Extract the (X, Y) coordinate from the center of the cell holding the provided text.  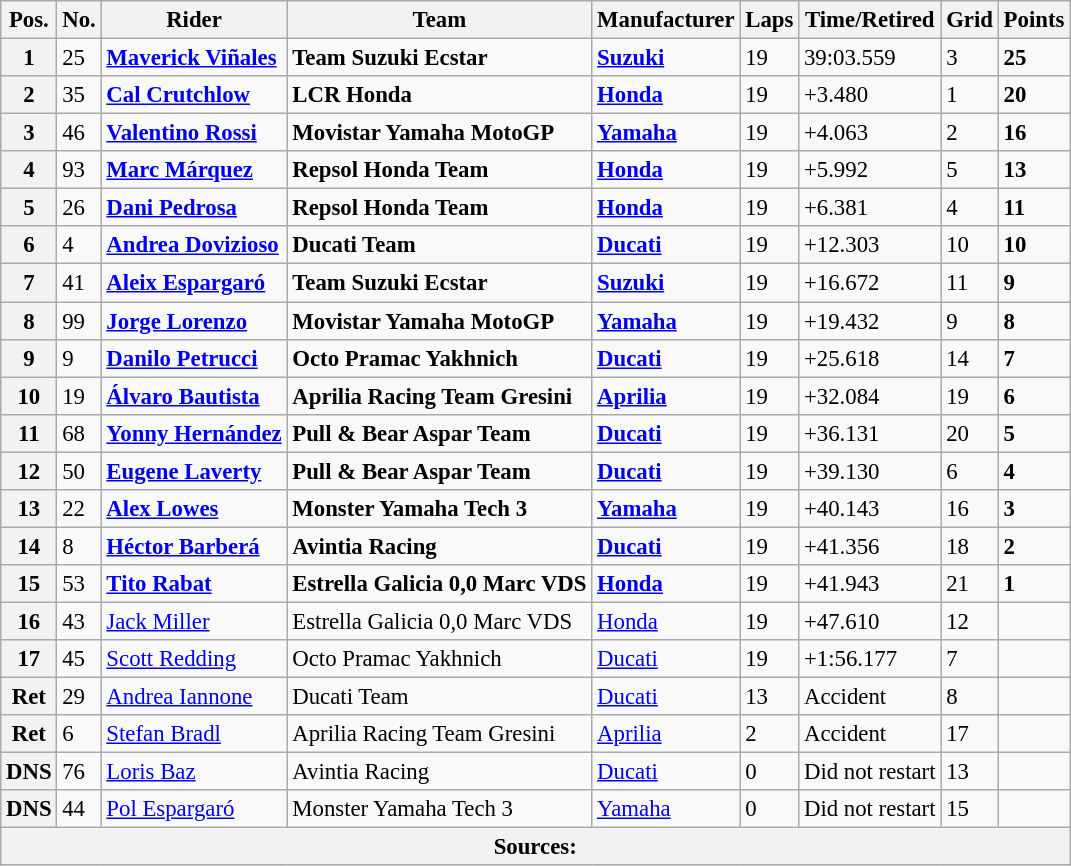
50 (79, 471)
68 (79, 433)
45 (79, 659)
+3.480 (870, 95)
Eugene Laverty (194, 471)
Álvaro Bautista (194, 396)
43 (79, 621)
Maverick Viñales (194, 58)
+36.131 (870, 433)
Pol Espargaró (194, 809)
+19.432 (870, 321)
Rider (194, 20)
Danilo Petrucci (194, 358)
29 (79, 697)
Andrea Iannone (194, 697)
35 (79, 95)
+41.943 (870, 584)
46 (79, 133)
Marc Márquez (194, 170)
Loris Baz (194, 772)
44 (79, 809)
+4.063 (870, 133)
53 (79, 584)
Cal Crutchlow (194, 95)
Stefan Bradl (194, 734)
26 (79, 208)
99 (79, 321)
Scott Redding (194, 659)
Time/Retired (870, 20)
No. (79, 20)
41 (79, 283)
Héctor Barberá (194, 546)
39:03.559 (870, 58)
21 (970, 584)
+12.303 (870, 245)
+1:56.177 (870, 659)
+47.610 (870, 621)
Jack Miller (194, 621)
Valentino Rossi (194, 133)
+40.143 (870, 509)
Manufacturer (666, 20)
93 (79, 170)
Points (1034, 20)
Alex Lowes (194, 509)
+16.672 (870, 283)
+6.381 (870, 208)
LCR Honda (440, 95)
+5.992 (870, 170)
Team (440, 20)
+32.084 (870, 396)
+41.356 (870, 546)
+25.618 (870, 358)
Yonny Hernández (194, 433)
18 (970, 546)
Andrea Dovizioso (194, 245)
22 (79, 509)
Jorge Lorenzo (194, 321)
+39.130 (870, 471)
Tito Rabat (194, 584)
76 (79, 772)
Aleix Espargaró (194, 283)
Pos. (29, 20)
Grid (970, 20)
Laps (770, 20)
Sources: (536, 847)
Dani Pedrosa (194, 208)
